From the cell containing the given text, extract its center point as [x, y] coordinate. 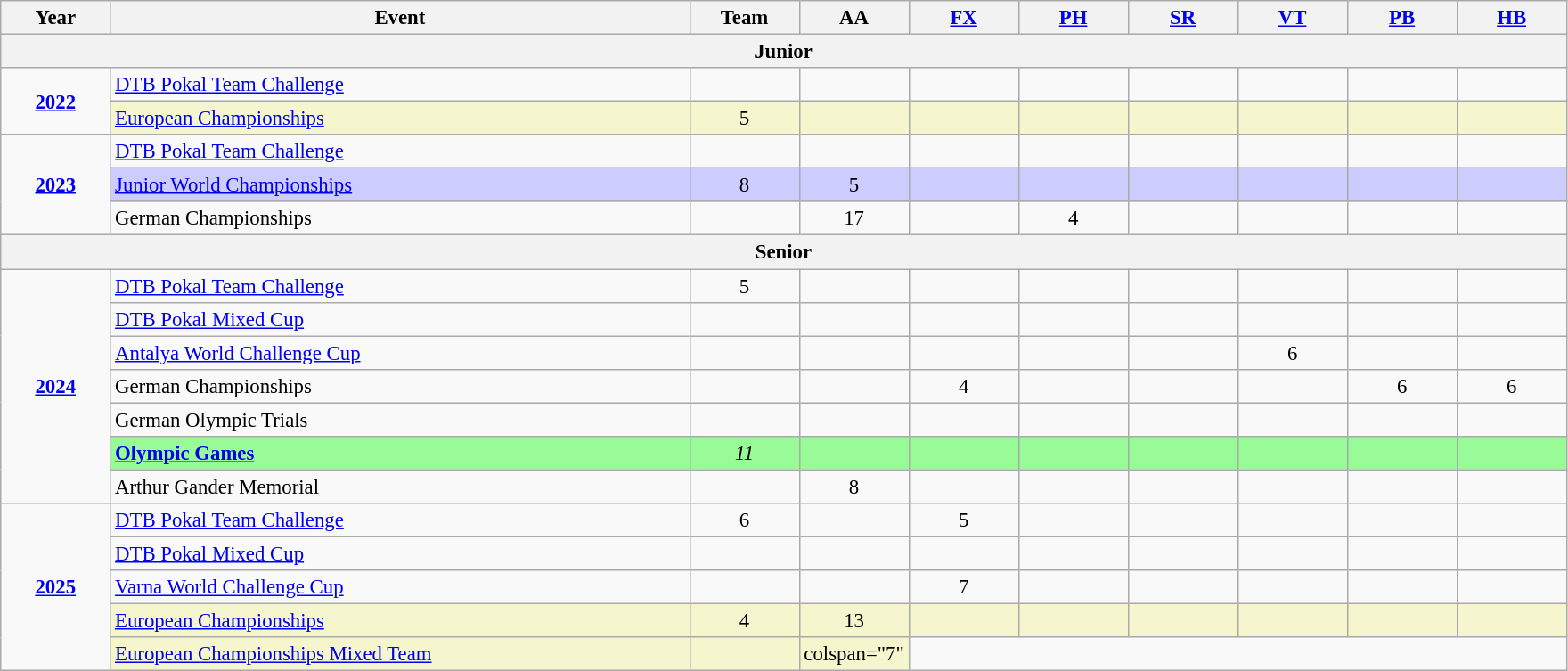
Year [55, 18]
Varna World Challenge Cup [400, 587]
PH [1073, 18]
Junior World Championships [400, 185]
Junior [784, 52]
HB [1511, 18]
colspan="7" [853, 654]
Event [400, 18]
German Olympic Trials [400, 420]
2025 [55, 587]
Arthur Gander Memorial [400, 487]
13 [853, 621]
17 [853, 218]
Team [745, 18]
2022 [55, 102]
European Championships Mixed Team [400, 654]
FX [964, 18]
SR [1183, 18]
VT [1292, 18]
Antalya World Challenge Cup [400, 353]
PB [1402, 18]
2023 [55, 185]
AA [853, 18]
7 [964, 587]
11 [745, 454]
Senior [784, 252]
2024 [55, 387]
Olympic Games [400, 454]
